Pinpoint the cell where the given text exists, returning its [x, y] midpoint coordinate. 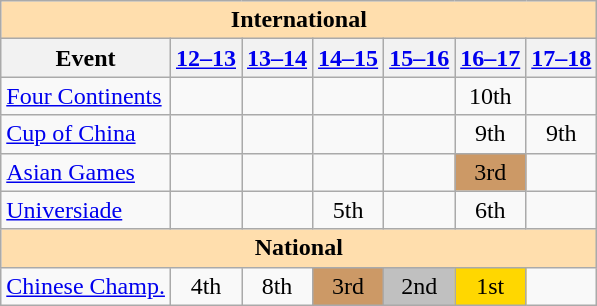
4th [206, 286]
10th [490, 96]
Asian Games [86, 172]
2nd [420, 286]
Universiade [86, 210]
13–14 [278, 58]
6th [490, 210]
1st [490, 286]
Chinese Champ. [86, 286]
8th [278, 286]
16–17 [490, 58]
Four Continents [86, 96]
Event [86, 58]
Cup of China [86, 134]
14–15 [348, 58]
National [299, 248]
17–18 [562, 58]
12–13 [206, 58]
International [299, 20]
5th [348, 210]
15–16 [420, 58]
